Return [X, Y] of the center of cell containing provided text 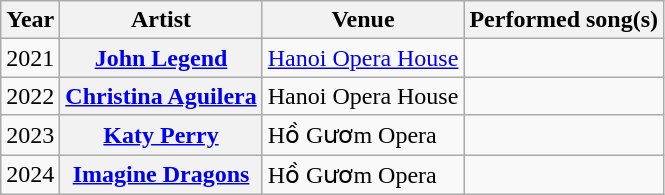
2023 [30, 135]
Christina Aguilera [161, 96]
2022 [30, 96]
Year [30, 20]
2024 [30, 174]
2021 [30, 58]
Katy Perry [161, 135]
Venue [363, 20]
Artist [161, 20]
Performed song(s) [564, 20]
Imagine Dragons [161, 174]
John Legend [161, 58]
